Scan for the cell matching the given text and deliver its [X, Y] coordinate at center. 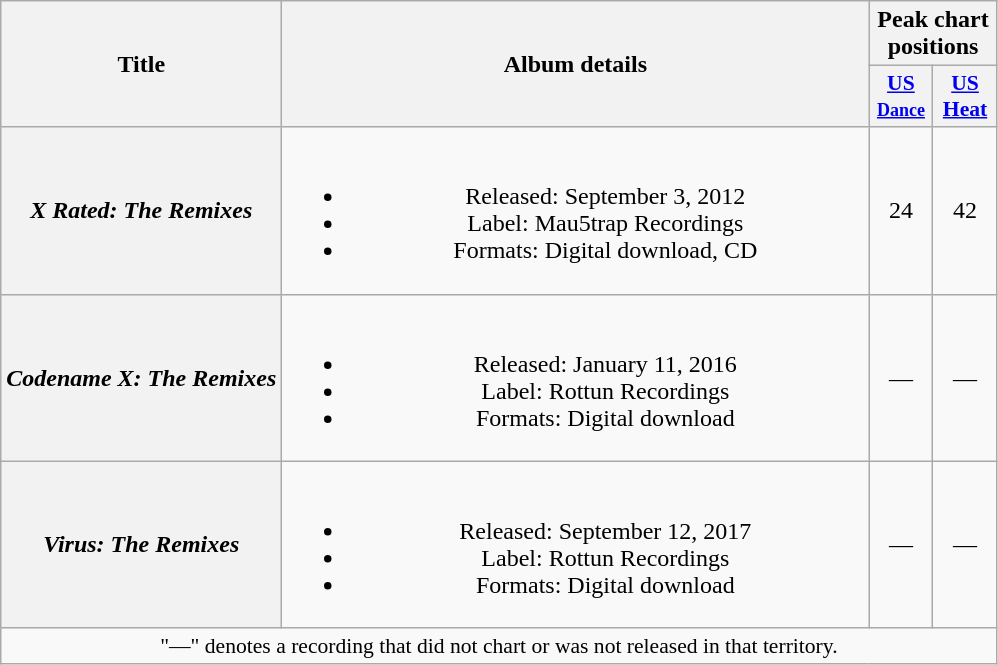
24 [901, 210]
USDance [901, 96]
X Rated: The Remixes [142, 210]
42 [965, 210]
Released: September 3, 2012Label: Mau5trap RecordingsFormats: Digital download, CD [576, 210]
Codename X: The Remixes [142, 378]
"—" denotes a recording that did not chart or was not released in that territory. [499, 646]
Album details [576, 64]
Title [142, 64]
Released: January 11, 2016Label: Rottun RecordingsFormats: Digital download [576, 378]
Peak chart positions [933, 34]
Released: September 12, 2017Label: Rottun RecordingsFormats: Digital download [576, 544]
Virus: The Remixes [142, 544]
USHeat [965, 96]
